Return the [x, y] coordinate for the center point of the cell that contains the specified text.  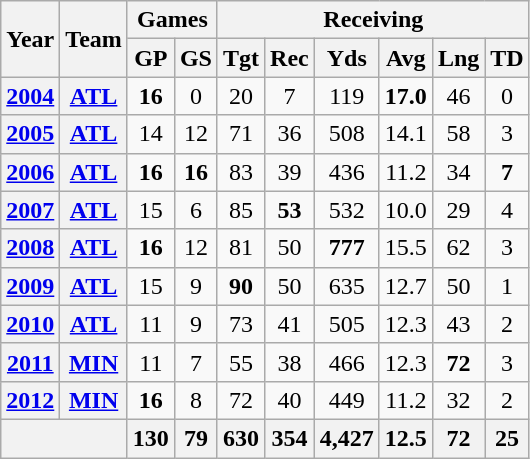
4 [507, 210]
55 [240, 362]
GS [196, 58]
Avg [406, 58]
43 [458, 324]
14.1 [406, 134]
119 [346, 96]
29 [458, 210]
12.7 [406, 286]
79 [196, 438]
81 [240, 248]
2011 [30, 362]
34 [458, 172]
Year [30, 39]
505 [346, 324]
39 [290, 172]
Lng [458, 58]
2005 [30, 134]
2007 [30, 210]
90 [240, 286]
532 [346, 210]
777 [346, 248]
36 [290, 134]
GP [150, 58]
2009 [30, 286]
8 [196, 400]
41 [290, 324]
71 [240, 134]
53 [290, 210]
449 [346, 400]
130 [150, 438]
2010 [30, 324]
630 [240, 438]
466 [346, 362]
38 [290, 362]
73 [240, 324]
25 [507, 438]
83 [240, 172]
Rec [290, 58]
2012 [30, 400]
32 [458, 400]
Tgt [240, 58]
Yds [346, 58]
436 [346, 172]
Games [172, 20]
2004 [30, 96]
17.0 [406, 96]
6 [196, 210]
2008 [30, 248]
62 [458, 248]
14 [150, 134]
Team [94, 39]
2006 [30, 172]
85 [240, 210]
508 [346, 134]
20 [240, 96]
10.0 [406, 210]
TD [507, 58]
12.5 [406, 438]
40 [290, 400]
635 [346, 286]
46 [458, 96]
58 [458, 134]
1 [507, 286]
4,427 [346, 438]
15.5 [406, 248]
354 [290, 438]
Receiving [373, 20]
